Scan for the cell matching the given text and deliver its (x, y) coordinate at center. 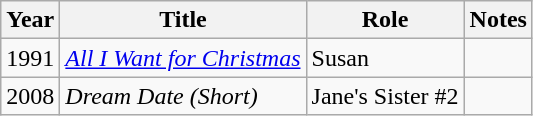
Year (30, 20)
Role (385, 20)
Notes (498, 20)
1991 (30, 58)
2008 (30, 96)
All I Want for Christmas (183, 58)
Susan (385, 58)
Dream Date (Short) (183, 96)
Jane's Sister #2 (385, 96)
Title (183, 20)
